Return (x, y) of the center of cell containing provided text 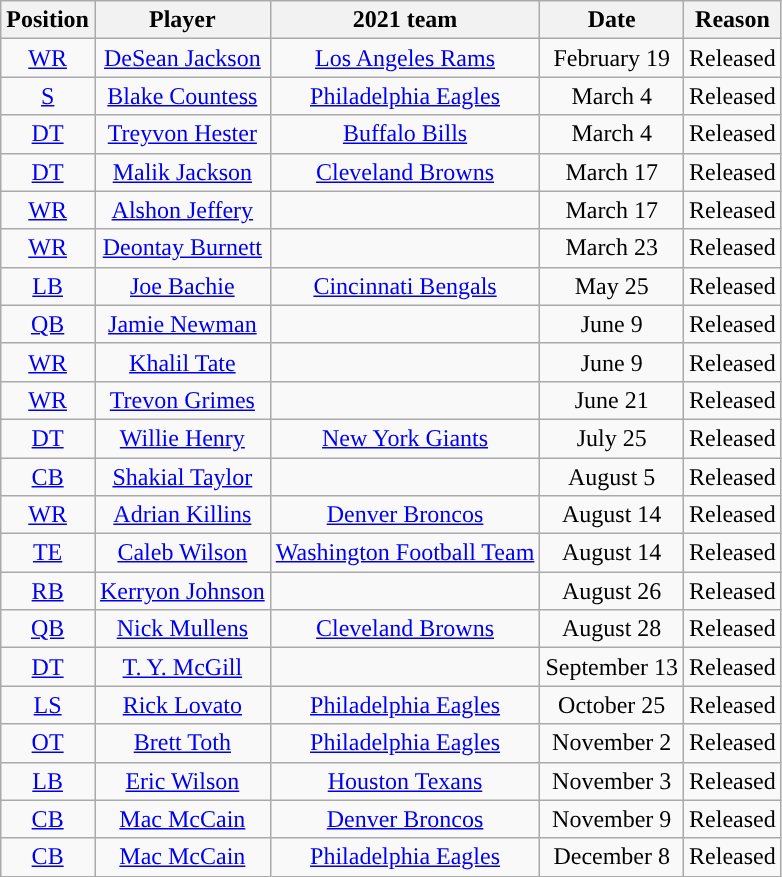
DeSean Jackson (182, 58)
Blake Countess (182, 96)
Player (182, 20)
Position (48, 20)
Houston Texans (405, 781)
Deontay Burnett (182, 248)
November 9 (612, 819)
Khalil Tate (182, 362)
S (48, 96)
New York Giants (405, 438)
Buffalo Bills (405, 134)
June 21 (612, 400)
Brett Toth (182, 743)
TE (48, 553)
November 3 (612, 781)
Nick Mullens (182, 629)
July 25 (612, 438)
Adrian Killins (182, 515)
September 13 (612, 667)
Willie Henry (182, 438)
Caleb Wilson (182, 553)
Eric Wilson (182, 781)
Shakial Taylor (182, 477)
December 8 (612, 857)
Trevon Grimes (182, 400)
RB (48, 591)
August 26 (612, 591)
Joe Bachie (182, 286)
August 28 (612, 629)
Los Angeles Rams (405, 58)
T. Y. McGill (182, 667)
Date (612, 20)
May 25 (612, 286)
November 2 (612, 743)
October 25 (612, 705)
Malik Jackson (182, 172)
August 5 (612, 477)
OT (48, 743)
Cincinnati Bengals (405, 286)
Washington Football Team (405, 553)
Rick Lovato (182, 705)
LS (48, 705)
Alshon Jeffery (182, 210)
February 19 (612, 58)
March 23 (612, 248)
2021 team (405, 20)
Reason (733, 20)
Treyvon Hester (182, 134)
Jamie Newman (182, 324)
Kerryon Johnson (182, 591)
